Locate the cell with the specified text and output its (X, Y) center coordinate. 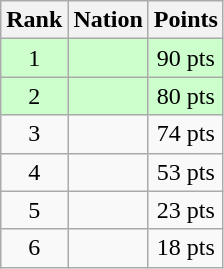
2 (34, 96)
18 pts (186, 248)
5 (34, 210)
53 pts (186, 172)
90 pts (186, 58)
4 (34, 172)
74 pts (186, 134)
23 pts (186, 210)
Points (186, 20)
Nation (108, 20)
3 (34, 134)
1 (34, 58)
Rank (34, 20)
80 pts (186, 96)
6 (34, 248)
